Output the [X, Y] coordinate of the center of the cell containing the given text.  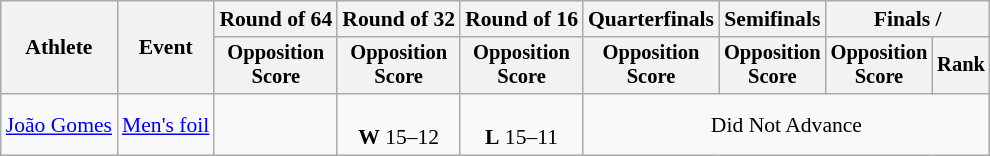
Round of 64 [276, 19]
Round of 32 [398, 19]
Athlete [59, 48]
Event [166, 48]
Did Not Advance [786, 124]
Quarterfinals [651, 19]
L 15–11 [522, 124]
Round of 16 [522, 19]
Finals / [908, 19]
Semifinals [772, 19]
João Gomes [59, 124]
Rank [961, 66]
W 15–12 [398, 124]
Men's foil [166, 124]
